Return [X, Y] of the center of cell containing provided text 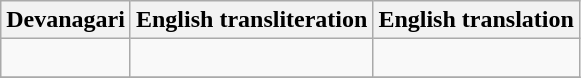
English translation [476, 20]
English transliteration [251, 20]
Devanagari [66, 20]
